Detect which cell encompasses the target text, then output its (X, Y) center coordinate. 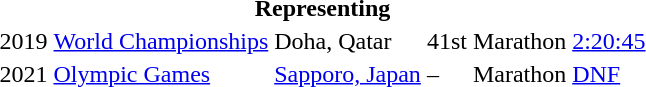
41st (446, 41)
Doha, Qatar (348, 41)
Marathon (519, 41)
World Championships (161, 41)
